Return the (X, Y) coordinate for the center point of the cell that contains the specified text.  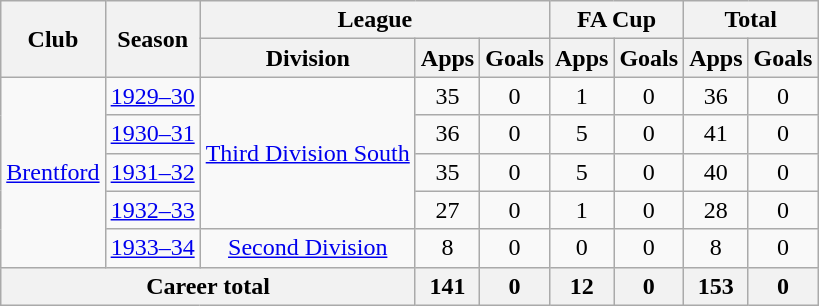
1933–34 (152, 248)
Season (152, 39)
40 (716, 172)
1931–32 (152, 172)
27 (447, 210)
Club (53, 39)
League (374, 20)
1930–31 (152, 134)
Division (308, 58)
Third Division South (308, 153)
Career total (208, 286)
FA Cup (616, 20)
141 (447, 286)
41 (716, 134)
Brentford (53, 172)
12 (581, 286)
1929–30 (152, 96)
153 (716, 286)
Total (751, 20)
1932–33 (152, 210)
Second Division (308, 248)
28 (716, 210)
